Provide the (x, y) coordinate of the cell's center where the given text is located.  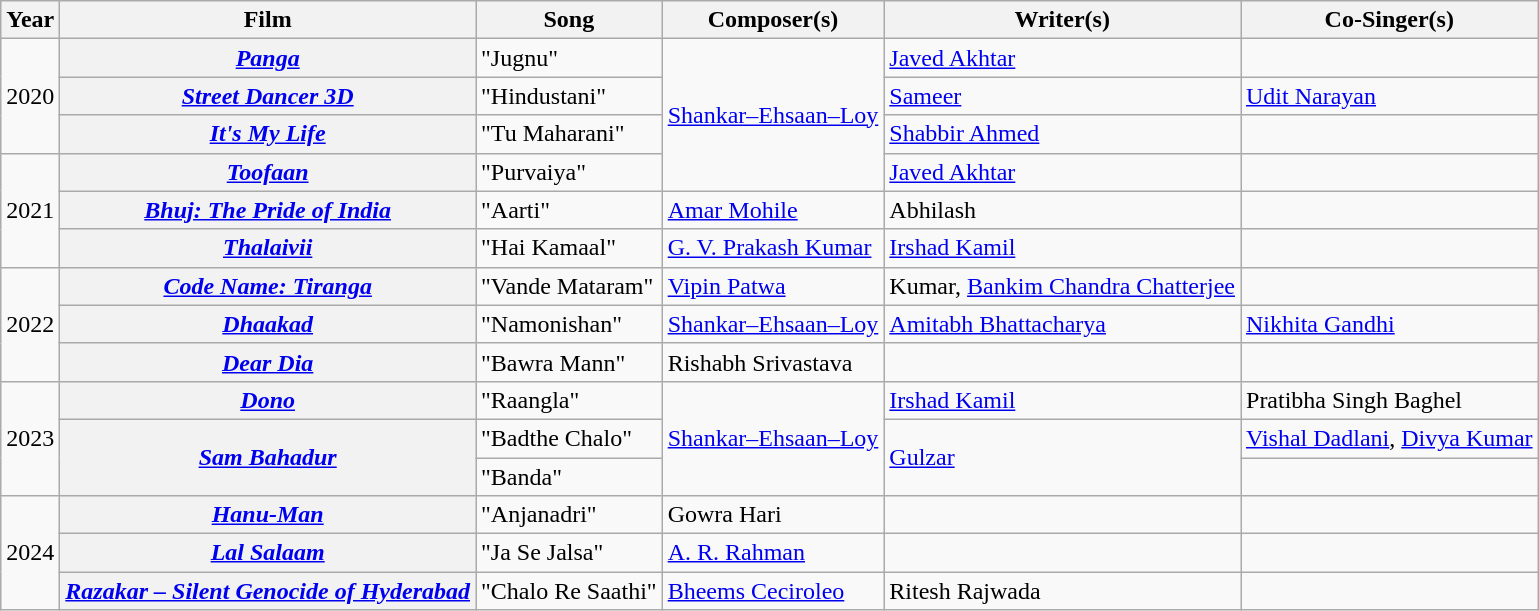
2022 (30, 324)
"Banda" (570, 477)
Toofaan (268, 172)
Writer(s) (1062, 20)
"Badthe Chalo" (570, 438)
Nikhita Gandhi (1389, 324)
Razakar – Silent Genocide of Hyderabad (268, 591)
Song (570, 20)
"Hai Kamaal" (570, 248)
Pratibha Singh Baghel (1389, 400)
Rishabh Srivastava (773, 362)
Shabbir Ahmed (1062, 134)
It's My Life (268, 134)
Film (268, 20)
Udit Narayan (1389, 96)
Lal Salaam (268, 553)
Thalaivii (268, 248)
Dhaakad (268, 324)
"Jugnu" (570, 58)
Amitabh Bhattacharya (1062, 324)
Hanu-Man (268, 515)
"Ja Se Jalsa" (570, 553)
2021 (30, 210)
Gulzar (1062, 457)
Bheems Ceciroleo (773, 591)
Co-Singer(s) (1389, 20)
G. V. Prakash Kumar (773, 248)
2023 (30, 438)
Street Dancer 3D (268, 96)
Panga (268, 58)
"Aarti" (570, 210)
2020 (30, 96)
"Bawra Mann" (570, 362)
Vipin Patwa (773, 286)
Sam Bahadur (268, 457)
"Hindustani" (570, 96)
"Anjanadri" (570, 515)
"Chalo Re Saathi" (570, 591)
Vishal Dadlani, Divya Kumar (1389, 438)
"Tu Maharani" (570, 134)
Gowra Hari (773, 515)
"Raangla" (570, 400)
Bhuj: The Pride of India (268, 210)
"Purvaiya" (570, 172)
"Namonishan" (570, 324)
Ritesh Rajwada (1062, 591)
Kumar, Bankim Chandra Chatterjee (1062, 286)
2024 (30, 553)
A. R. Rahman (773, 553)
Dono (268, 400)
Amar Mohile (773, 210)
Dear Dia (268, 362)
Abhilash (1062, 210)
Year (30, 20)
Code Name: Tiranga (268, 286)
Sameer (1062, 96)
"Vande Mataram" (570, 286)
Composer(s) (773, 20)
